Locate the cell with the specified text and output its [X, Y] center coordinate. 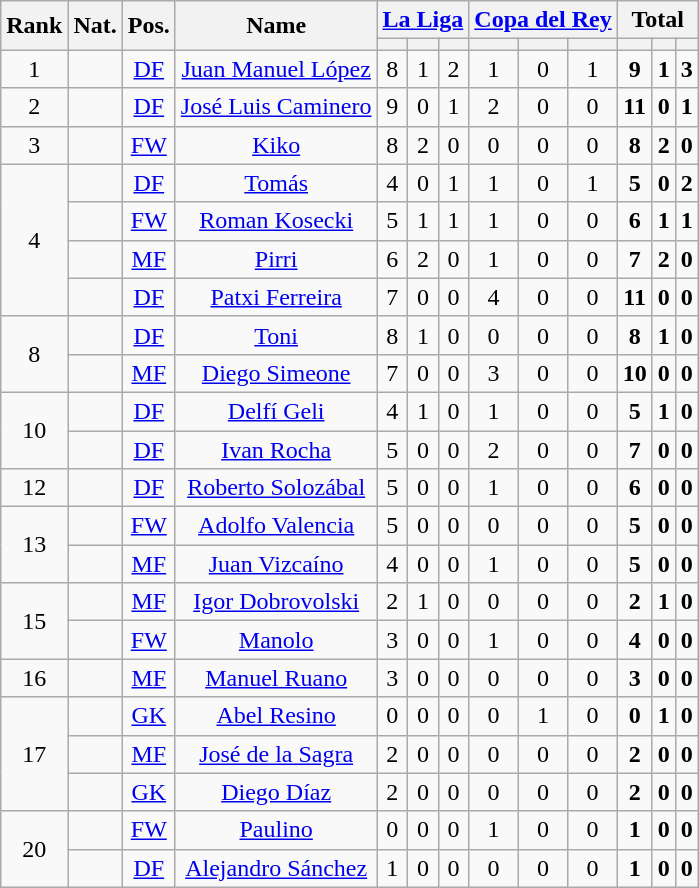
Paulino [276, 830]
Delfí Geli [276, 411]
Kiko [276, 145]
Diego Simeone [276, 373]
La Liga [423, 20]
17 [34, 754]
Juan Manuel López [276, 69]
Diego Díaz [276, 792]
Pirri [276, 259]
Abel Resino [276, 716]
Patxi Ferreira [276, 297]
12 [34, 488]
15 [34, 621]
Rank [34, 26]
Roman Kosecki [276, 221]
Alejandro Sánchez [276, 868]
Tomás [276, 183]
16 [34, 678]
Total [658, 20]
José de la Sagra [276, 754]
José Luis Caminero [276, 107]
Copa del Rey [543, 20]
Pos. [148, 26]
Roberto Solozábal [276, 488]
Igor Dobrovolski [276, 602]
Name [276, 26]
Juan Vizcaíno [276, 564]
13 [34, 545]
Nat. [95, 26]
Toni [276, 335]
Ivan Rocha [276, 449]
Adolfo Valencia [276, 526]
Manolo [276, 640]
Manuel Ruano [276, 678]
20 [34, 849]
